Output the (x, y) coordinate of the center of the cell containing the given text.  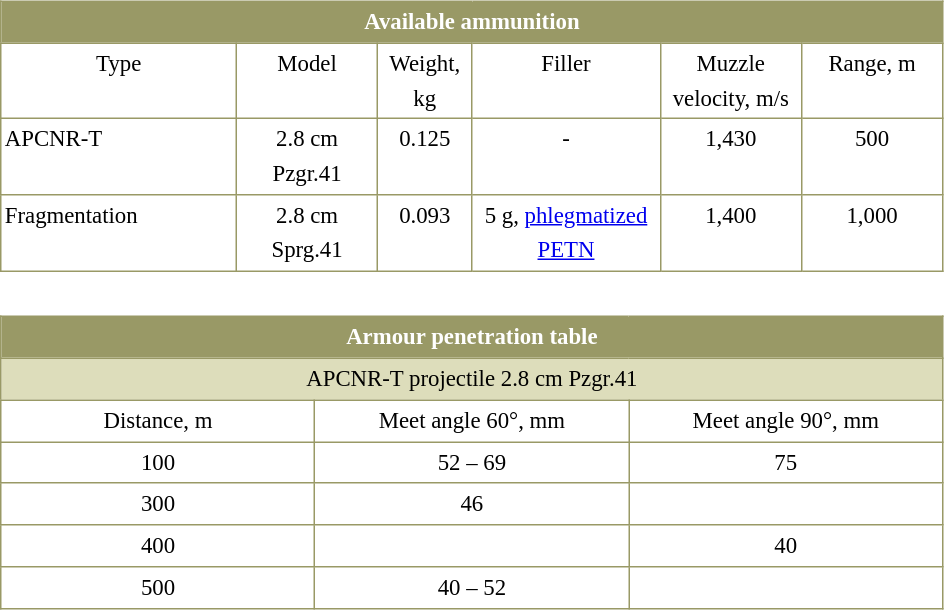
300 (158, 504)
- (566, 157)
Muzzle velocity, m/s (730, 81)
100 (158, 463)
5 g, phlegmatized PETN (566, 233)
1,000 (872, 233)
1,400 (730, 233)
40 (786, 546)
Armour penetration table (472, 338)
1,430 (730, 157)
46 (472, 504)
Model (306, 81)
APCNR-T projectile 2.8 cm Pzgr.41 (472, 379)
0.093 (425, 233)
Type (118, 81)
75 (786, 463)
Available ammunition (472, 22)
Distance, m (158, 421)
Meet angle 60°, mm (472, 421)
Meet angle 90°, mm (786, 421)
2.8 cm Sprg.41 (306, 233)
Weight, kg (425, 81)
0.125 (425, 157)
Filler (566, 81)
52 – 69 (472, 463)
2.8 cm Pzgr.41 (306, 157)
400 (158, 546)
40 – 52 (472, 588)
APCNR-T (118, 157)
Fragmentation (118, 233)
Range, m (872, 81)
